From the cell containing the given text, extract its center point as [X, Y] coordinate. 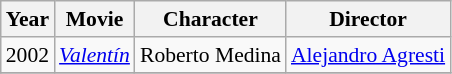
2002 [28, 55]
Movie [94, 19]
Alejandro Agresti [368, 55]
Valentín [94, 55]
Director [368, 19]
Roberto Medina [210, 55]
Character [210, 19]
Year [28, 19]
